Search for the cell housing the specified text and yield its [X, Y] center coordinate. 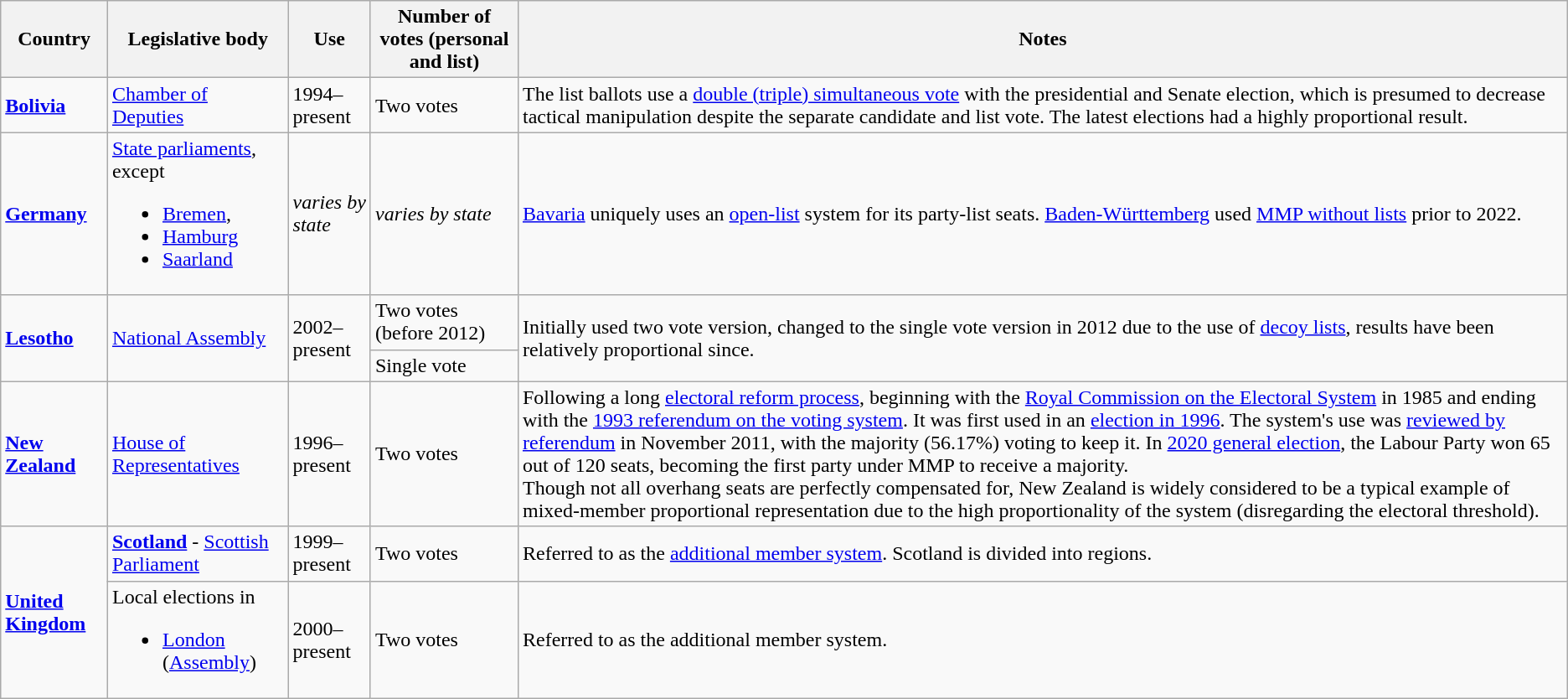
1999–present [329, 553]
1994–present [329, 106]
New Zealand [54, 454]
2000–present [329, 639]
Local elections in London (Assembly) [198, 639]
2002–present [329, 339]
State parliaments, except Bremen, Hamburg Saarland [198, 214]
Referred to as the additional member system. [1042, 639]
Use [329, 39]
Chamber of Deputies [198, 106]
House of Representatives [198, 454]
Country [54, 39]
Bavaria uniquely uses an open-list system for its party-list seats. Baden-Württemberg used MMP without lists prior to 2022. [1042, 214]
Lesotho [54, 339]
Notes [1042, 39]
1996–present [329, 454]
Germany [54, 214]
Number of votes (personal and list) [444, 39]
Scotland - Scottish Parliament [198, 553]
Bolivia [54, 106]
Two votes (before 2012) [444, 322]
Referred to as the additional member system. Scotland is divided into regions. [1042, 553]
Single vote [444, 365]
National Assembly [198, 339]
United Kingdom [54, 612]
Legislative body [198, 39]
